From the cell containing the given text, extract its center point as (x, y) coordinate. 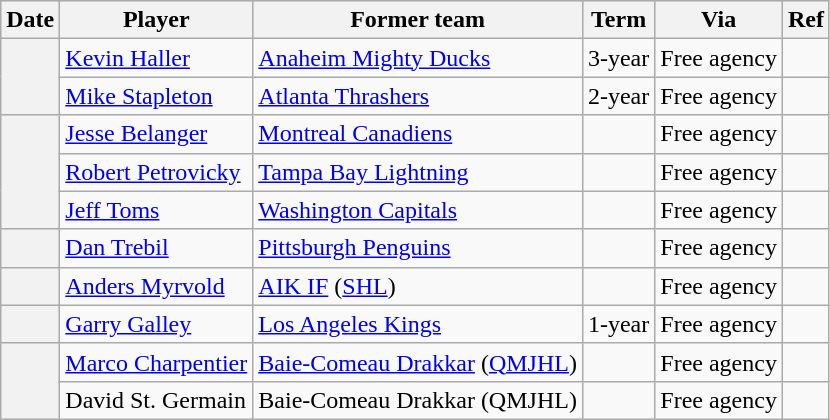
Ref (806, 20)
Former team (418, 20)
Pittsburgh Penguins (418, 248)
Mike Stapleton (156, 96)
Anders Myrvold (156, 286)
Marco Charpentier (156, 362)
Player (156, 20)
Los Angeles Kings (418, 324)
David St. Germain (156, 400)
Jesse Belanger (156, 134)
3-year (618, 58)
2-year (618, 96)
Garry Galley (156, 324)
Tampa Bay Lightning (418, 172)
Via (719, 20)
Montreal Canadiens (418, 134)
Washington Capitals (418, 210)
Atlanta Thrashers (418, 96)
Date (30, 20)
AIK IF (SHL) (418, 286)
Anaheim Mighty Ducks (418, 58)
Robert Petrovicky (156, 172)
Kevin Haller (156, 58)
Jeff Toms (156, 210)
Term (618, 20)
1-year (618, 324)
Dan Trebil (156, 248)
